From the cell containing the given text, extract its center point as (X, Y) coordinate. 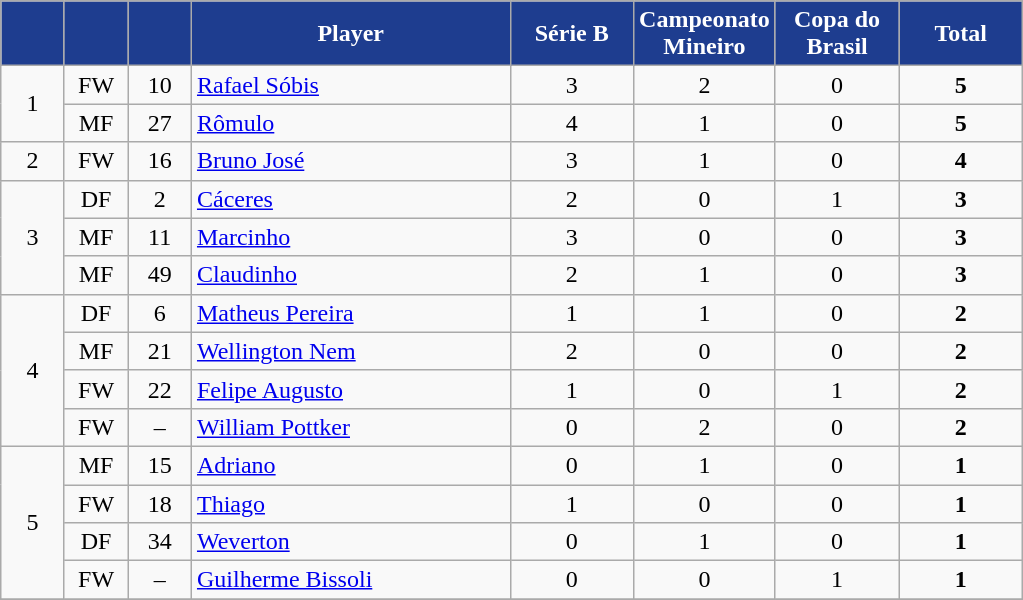
16 (160, 161)
Guilherme Bissoli (350, 580)
6 (160, 313)
Rômulo (350, 123)
49 (160, 275)
Claudinho (350, 275)
Weverton (350, 542)
Player (350, 34)
15 (160, 465)
Felipe Augusto (350, 389)
Campeonato Mineiro (705, 34)
Bruno José (350, 161)
22 (160, 389)
Total (961, 34)
Adriano (350, 465)
Cáceres (350, 199)
21 (160, 351)
Copa do Brasil (837, 34)
10 (160, 85)
Thiago (350, 503)
18 (160, 503)
Série B (572, 34)
Wellington Nem (350, 351)
Marcinho (350, 237)
Rafael Sóbis (350, 85)
34 (160, 542)
William Pottker (350, 427)
27 (160, 123)
Matheus Pereira (350, 313)
11 (160, 237)
